Determine the [X, Y] coordinate at the center of the cell enclosing the given text.  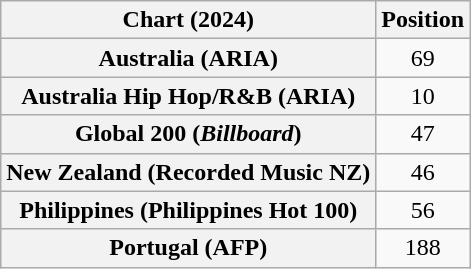
10 [423, 96]
Position [423, 20]
Portugal (AFP) [188, 248]
Chart (2024) [188, 20]
New Zealand (Recorded Music NZ) [188, 172]
188 [423, 248]
47 [423, 134]
56 [423, 210]
Australia (ARIA) [188, 58]
Global 200 (Billboard) [188, 134]
69 [423, 58]
Philippines (Philippines Hot 100) [188, 210]
Australia Hip Hop/R&B (ARIA) [188, 96]
46 [423, 172]
